Identify which cell holds the provided text, then report its (x, y) central coordinate. 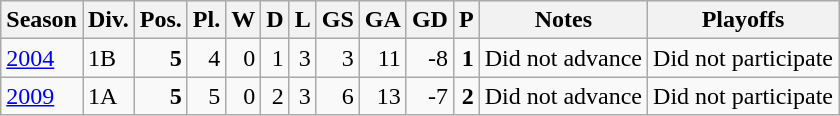
Notes (563, 20)
P (466, 20)
Pos. (160, 20)
GD (430, 20)
Playoffs (744, 20)
D (275, 20)
2009 (42, 96)
GS (338, 20)
13 (382, 96)
4 (206, 58)
1A (108, 96)
2004 (42, 58)
11 (382, 58)
Pl. (206, 20)
W (244, 20)
1B (108, 58)
-8 (430, 58)
Season (42, 20)
-7 (430, 96)
Div. (108, 20)
6 (338, 96)
L (302, 20)
GA (382, 20)
